Detect which cell encompasses the target text, then output its [X, Y] center coordinate. 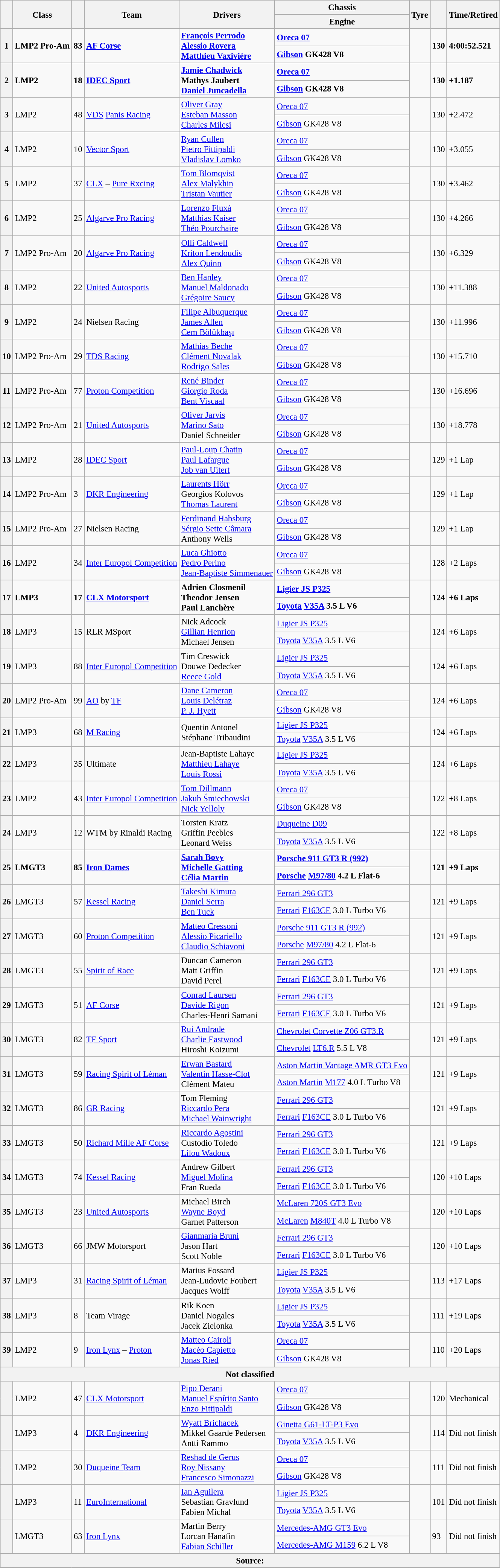
128 [439, 563]
M Racing [132, 732]
Andrew Gilbert Miguel Molina Fran Rueda [227, 1177]
85 [78, 867]
110 [439, 1350]
+2.472 [473, 115]
VDS Panis Racing [132, 115]
Ferdinand Habsburg Sérgio Sette Câmara Anthony Wells [227, 528]
51 [78, 1005]
Engine [342, 22]
Drivers [227, 14]
43 [78, 798]
Torsten Kratz Griffin Peebles Leonard Weiss [227, 833]
13 [7, 460]
Conrad Laursen Davide Rigon Charles-Henri Samani [227, 1005]
Dane Cameron Louis Delétraz P. J. Hyett [227, 701]
+3.462 [473, 184]
+3.055 [473, 149]
Matteo Cairoli Macéo Capietto Jonas Ried [227, 1350]
Ginetta G61-LT-P3 Evo [342, 1424]
113 [439, 1281]
14 [7, 494]
77 [78, 391]
26 [7, 902]
+6.329 [473, 253]
83 [78, 46]
Mercedes-AMG GT3 Evo [342, 1528]
TF Sport [132, 1040]
Duqueine Team [132, 1468]
5 [7, 184]
19 [7, 667]
Mathias Beche Clément Novalak Rodrigo Sales [227, 356]
+20 Laps [473, 1350]
EuroInternational [132, 1502]
1 [7, 46]
Erwan Bastard Valentin Hasse-Clot Clément Mateu [227, 1074]
74 [78, 1177]
68 [78, 732]
82 [78, 1040]
Luca Ghiotto Pedro Perino Jean-Baptiste Simmenauer [227, 563]
38 [7, 1315]
Oliver Gray Esteban Masson Charles Milesi [227, 115]
GR Racing [132, 1108]
Iron Lynx – Proton [132, 1350]
4:00:52.521 [473, 46]
Laurents Hörr Georgios Kolovos Thomas Laurent [227, 494]
+16.696 [473, 391]
Ryan Cullen Pietro Fittipaldi Vladislav Lomko [227, 149]
7 [7, 253]
Chevrolet Corvette Z06 GT3.R [342, 1031]
McLaren 720S GT3 Evo [342, 1203]
16 [7, 563]
Ian Aguilera Sebastian Gravlund Fabien Michal [227, 1502]
Lorenzo Fluxá Matthias Kaiser Théo Pourchaire [227, 218]
Aston Martin Vantage AMR GT3 Evo [342, 1066]
+19 Laps [473, 1315]
Richard Mille AF Corse [132, 1143]
+17 Laps [473, 1281]
Not classified [250, 1374]
McLaren M840T 4.0 L Turbo V8 [342, 1221]
Martin Berry Lorcan Hanafin Fabian Schiller [227, 1536]
Source: [250, 1560]
Olli Caldwell Kriton Lendoudis Alex Quinn [227, 253]
93 [439, 1536]
Jamie Chadwick Mathys Jaubert Daniel Juncadella [227, 81]
CLX – Pure Rxcing [132, 184]
101 [439, 1502]
Reshad de Gerus Roy Nissany Francesco Simonazzi [227, 1468]
+15.710 [473, 356]
Sarah Bovy Michelle Gatting Célia Martin [227, 867]
Aston Martin M177 4.0 L Turbo V8 [342, 1082]
66 [78, 1247]
88 [78, 667]
AO by TF [132, 701]
Rik Koen Daniel Nogales Jacek Zielonka [227, 1315]
TDS Racing [132, 356]
Vector Sport [132, 149]
+11.388 [473, 287]
39 [7, 1350]
86 [78, 1108]
Tom Blomqvist Alex Malykhin Tristan Vautier [227, 184]
2 [7, 81]
99 [78, 701]
Duncan Cameron Matt Griffin David Perel [227, 971]
+18.778 [473, 425]
Ultimate [132, 764]
50 [78, 1143]
+1.187 [473, 81]
Michael Birch Wayne Boyd Garnet Patterson [227, 1212]
Jean-Baptiste Lahaye Matthieu Lahaye Louis Rossi [227, 764]
Ben Hanley Manuel Maldonado Grégoire Saucy [227, 287]
+2 Laps [473, 563]
Rui Andrade Charlie Eastwood Hiroshi Koizumi [227, 1040]
Iron Dames [132, 867]
+11.996 [473, 322]
Team [132, 14]
36 [7, 1247]
Spirit of Race [132, 971]
Tom Dillmann Jakub Śmiechowski Nick Yelloly [227, 798]
Riccardo Agostini Custodio Toledo Lilou Wadoux [227, 1143]
Duqueine D09 [342, 824]
Marius Fossard Jean-Ludovic Foubert Jacques Wolff [227, 1281]
32 [7, 1108]
Nick Adcock Gillian Henrion Michael Jensen [227, 632]
Tom Fleming Riccardo Pera Michael Wainwright [227, 1108]
Paul-Loup Chatin Paul Lafargue Job van Uitert [227, 460]
Filipe Albuquerque James Allen Cem Bölükbaşı [227, 322]
Tim Creswick Douwe Dedecker Reece Gold [227, 667]
Pipo Derani Manuel Espírito Santo Enzo Fittipaldi [227, 1398]
Class [42, 14]
114 [439, 1433]
60 [78, 936]
Team Virage [132, 1315]
48 [78, 115]
Gianmaria Bruni Jason Hart Scott Noble [227, 1247]
Chevrolet LT6.R 5.5 L V8 [342, 1048]
Adrien Closmenil Theodor Jensen Paul Lanchère [227, 598]
+4.266 [473, 218]
57 [78, 902]
Tyre [420, 14]
Mechanical [473, 1398]
WTM by Rinaldi Racing [132, 833]
Chassis [342, 8]
Iron Lynx [132, 1536]
Mercedes-AMG M159 6.2 L V8 [342, 1545]
François Perrodo Alessio Rovera Matthieu Vaxivière [227, 46]
JMW Motorsport [132, 1247]
Wyatt Brichacek Mikkel Gaarde Pedersen Antti Rammo [227, 1433]
59 [78, 1074]
Time/Retired [473, 14]
Matteo Cressoni Alessio Picariello Claudio Schiavoni [227, 936]
33 [7, 1143]
René Binder Giorgio Roda Bent Viscaal [227, 391]
Takeshi Kimura Daniel Serra Ben Tuck [227, 902]
6 [7, 218]
Quentin Antonel Stéphane Tribaudini [227, 732]
55 [78, 971]
47 [78, 1398]
RLR MSport [132, 632]
63 [78, 1536]
Oliver Jarvis Marino Sato Daniel Schneider [227, 425]
